For the text-containing cell, return its midpoint in (X, Y) coordinate format. 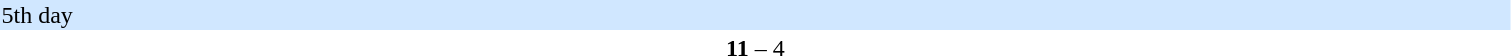
5th day (756, 15)
